From the cell containing the given text, extract its center point as (x, y) coordinate. 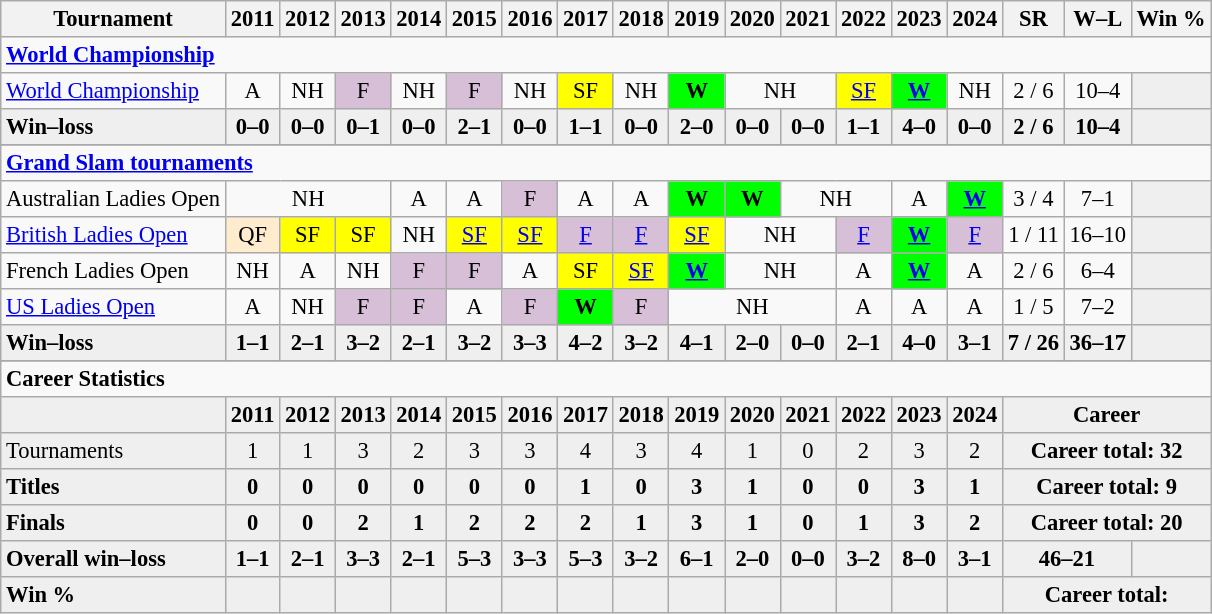
Overall win–loss (114, 559)
7–1 (1098, 199)
6–4 (1098, 271)
7–2 (1098, 307)
46–21 (1066, 559)
Career Statistics (606, 379)
36–17 (1098, 343)
1 / 5 (1033, 307)
Australian Ladies Open (114, 199)
16–10 (1098, 235)
QF (252, 235)
French Ladies Open (114, 271)
Career total: 9 (1106, 487)
4–2 (586, 343)
Tournaments (114, 451)
British Ladies Open (114, 235)
4–1 (697, 343)
Tournament (114, 19)
Career total: (1106, 595)
8–0 (919, 559)
US Ladies Open (114, 307)
Career total: 20 (1106, 523)
Career total: 32 (1106, 451)
Grand Slam tournaments (606, 163)
SR (1033, 19)
1 / 11 (1033, 235)
6–1 (697, 559)
3 / 4 (1033, 199)
Career (1106, 415)
W–L (1098, 19)
7 / 26 (1033, 343)
Finals (114, 523)
0–1 (363, 127)
Titles (114, 487)
